Search for the cell housing the specified text and yield its [x, y] center coordinate. 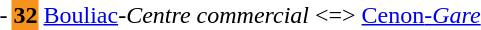
32 [26, 15]
